Find where the given text appears and provide that cell's center as (x, y) coordinate. 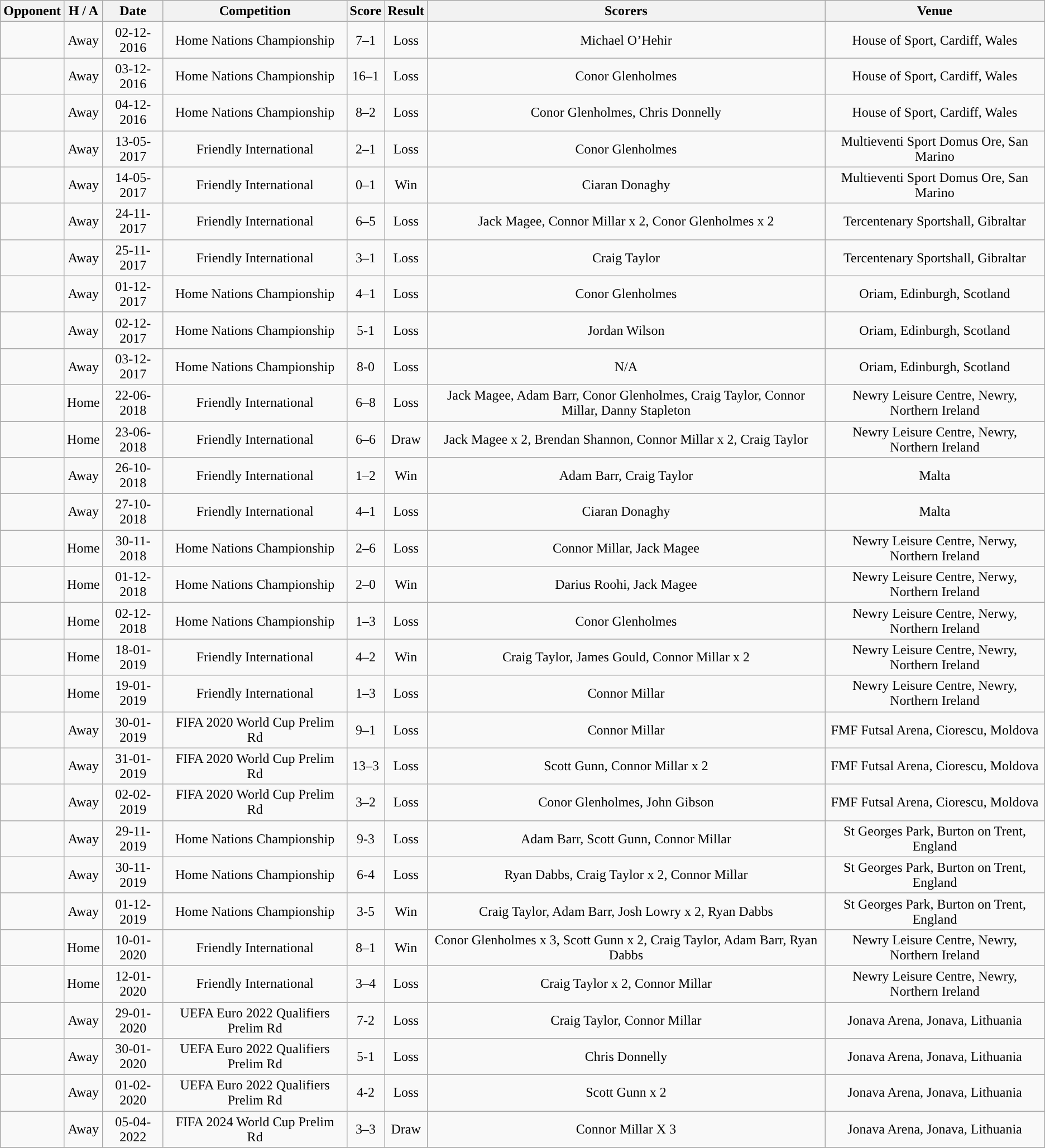
14-05-2017 (133, 185)
Connor Millar, Jack Magee (626, 548)
30-01-2020 (133, 1057)
02-12-2017 (133, 330)
3–2 (366, 803)
30-11-2018 (133, 548)
16–1 (366, 76)
3–1 (366, 258)
9-3 (366, 838)
Craig Taylor, James Gould, Connor Millar x 2 (626, 657)
2–1 (366, 148)
19-01-2019 (133, 693)
Scorers (626, 11)
23-06-2018 (133, 439)
Conor Glenholmes, Chris Donnelly (626, 113)
7-2 (366, 1020)
3–4 (366, 983)
Ryan Dabbs, Craig Taylor x 2, Connor Millar (626, 875)
Adam Barr, Craig Taylor (626, 475)
Craig Taylor, Adam Barr, Josh Lowry x 2, Ryan Dabbs (626, 911)
Venue (935, 11)
Darius Roohi, Jack Magee (626, 585)
Connor Millar X 3 (626, 1130)
6-4 (366, 875)
Craig Taylor x 2, Connor Millar (626, 983)
01-12-2018 (133, 585)
22-06-2018 (133, 403)
04-12-2016 (133, 113)
0–1 (366, 185)
4-2 (366, 1093)
Craig Taylor, Connor Millar (626, 1020)
12-01-2020 (133, 983)
Michael O’Hehir (626, 40)
Craig Taylor (626, 258)
8–1 (366, 948)
6–8 (366, 403)
Jack Magee x 2, Brendan Shannon, Connor Millar x 2, Craig Taylor (626, 439)
Result (406, 11)
Adam Barr, Scott Gunn, Connor Millar (626, 838)
Scott Gunn x 2 (626, 1093)
Scott Gunn, Connor Millar x 2 (626, 766)
8-0 (366, 366)
18-01-2019 (133, 657)
3-5 (366, 911)
02-12-2016 (133, 40)
Conor Glenholmes, John Gibson (626, 803)
02-02-2019 (133, 803)
9–1 (366, 730)
13-05-2017 (133, 148)
25-11-2017 (133, 258)
7–1 (366, 40)
30-11-2019 (133, 875)
6–5 (366, 221)
01-12-2019 (133, 911)
03-12-2017 (133, 366)
2–0 (366, 585)
Conor Glenholmes x 3, Scott Gunn x 2, Craig Taylor, Adam Barr, Ryan Dabbs (626, 948)
05-04-2022 (133, 1130)
26-10-2018 (133, 475)
Jordan Wilson (626, 330)
24-11-2017 (133, 221)
27-10-2018 (133, 512)
03-12-2016 (133, 76)
30-01-2019 (133, 730)
FIFA 2024 World Cup Prelim Rd (255, 1130)
2–6 (366, 548)
4–2 (366, 657)
N/A (626, 366)
Opponent (32, 11)
Jack Magee, Adam Barr, Conor Glenholmes, Craig Taylor, Connor Millar, Danny Stapleton (626, 403)
13–3 (366, 766)
Score (366, 11)
31-01-2019 (133, 766)
8–2 (366, 113)
Date (133, 11)
6–6 (366, 439)
H / A (84, 11)
Chris Donnelly (626, 1057)
29-11-2019 (133, 838)
29-01-2020 (133, 1020)
02-12-2018 (133, 621)
10-01-2020 (133, 948)
01-12-2017 (133, 294)
1–2 (366, 475)
Jack Magee, Connor Millar x 2, Conor Glenholmes x 2 (626, 221)
Competition (255, 11)
3–3 (366, 1130)
01-02-2020 (133, 1093)
